Find where the given text appears and provide that cell's center as (X, Y) coordinate. 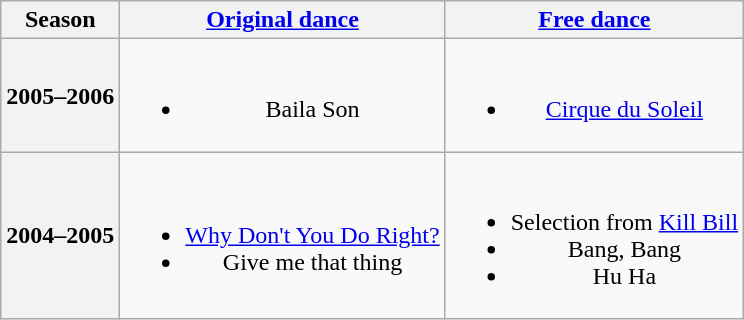
Original dance (282, 20)
Free dance (594, 20)
2004–2005 (60, 236)
Why Don't You Do Right? Give me that thing (282, 236)
2005–2006 (60, 96)
Season (60, 20)
Cirque du Soleil (594, 96)
Baila Son (282, 96)
Selection from Kill BillBang, Bang Hu Ha (594, 236)
